Capture the cell that displays the provided text and extract its [x, y] central coordinate. 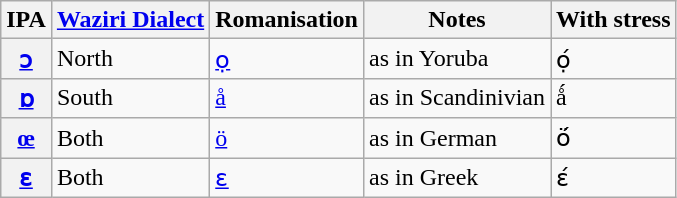
Romanisation [287, 20]
IPA [26, 20]
as in Greek [456, 178]
as in Yoruba [456, 59]
Notes [456, 20]
å [287, 98]
as in Scandinivian [456, 98]
North [130, 59]
With stress [613, 20]
Waziri Dialect [130, 20]
œ [26, 138]
South [130, 98]
ọ́ [613, 59]
ɔ [26, 59]
ö́ [613, 138]
as in German [456, 138]
ö [287, 138]
ɛ́ [613, 178]
ọ [287, 59]
ɒ [26, 98]
ǻ [613, 98]
